Search for the cell housing the specified text and yield its [x, y] center coordinate. 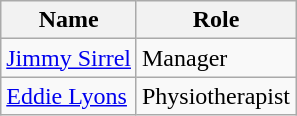
Physiotherapist [216, 96]
Role [216, 20]
Manager [216, 58]
Name [69, 20]
Eddie Lyons [69, 96]
Jimmy Sirrel [69, 58]
